Find where the given text appears and provide that cell's center as (x, y) coordinate. 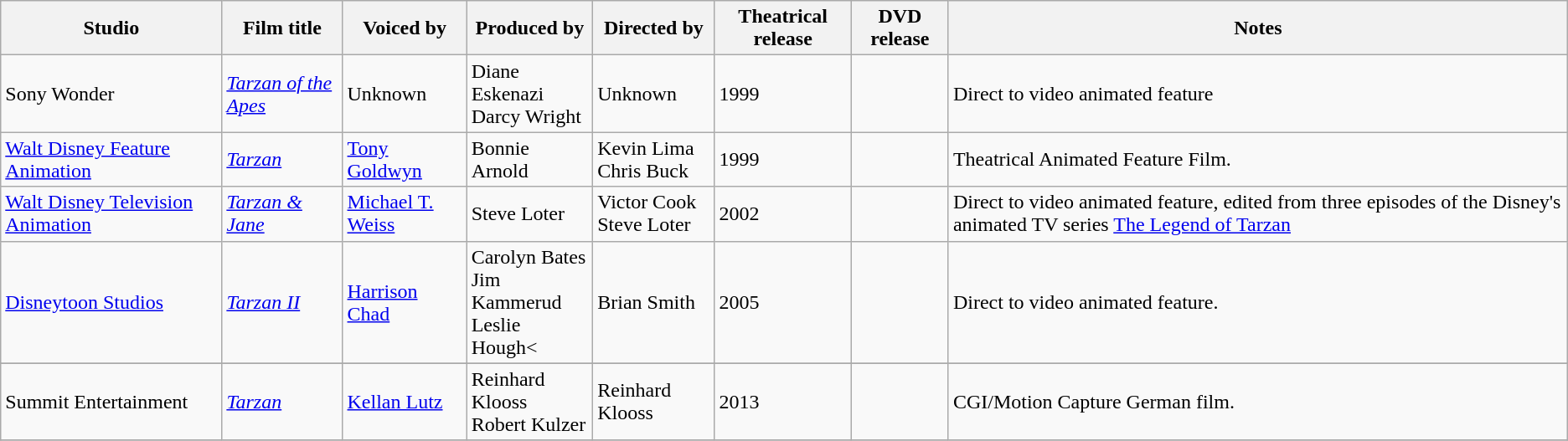
Direct to video animated feature (1258, 94)
Film title (282, 28)
Direct to video animated feature, edited from three episodes of the Disney's animated TV series The Legend of Tarzan (1258, 214)
Harrison Chad (405, 302)
Disneytoon Studios (111, 302)
Victor CookSteve Loter (653, 214)
Bonnie Arnold (529, 159)
CGI/Motion Capture German film. (1258, 402)
Theatrical Animated Feature Film. (1258, 159)
Reinhard KloossRobert Kulzer (529, 402)
Directed by (653, 28)
Sony Wonder (111, 94)
Summit Entertainment (111, 402)
Reinhard Klooss (653, 402)
Walt Disney Feature Animation (111, 159)
2005 (782, 302)
Carolyn BatesJim KammerudLeslie Hough< (529, 302)
Tarzan & Jane (282, 214)
Michael T. Weiss (405, 214)
Tarzan of the Apes (282, 94)
2013 (782, 402)
Theatrical release (782, 28)
Direct to video animated feature. (1258, 302)
DVD release (900, 28)
Tarzan II (282, 302)
Produced by (529, 28)
2002 (782, 214)
Voiced by (405, 28)
Studio (111, 28)
Kevin LimaChris Buck (653, 159)
Brian Smith (653, 302)
Tony Goldwyn (405, 159)
Steve Loter (529, 214)
Walt Disney Television Animation (111, 214)
Notes (1258, 28)
Kellan Lutz (405, 402)
Diane EskenaziDarcy Wright (529, 94)
